From the cell containing the given text, extract its center point as [X, Y] coordinate. 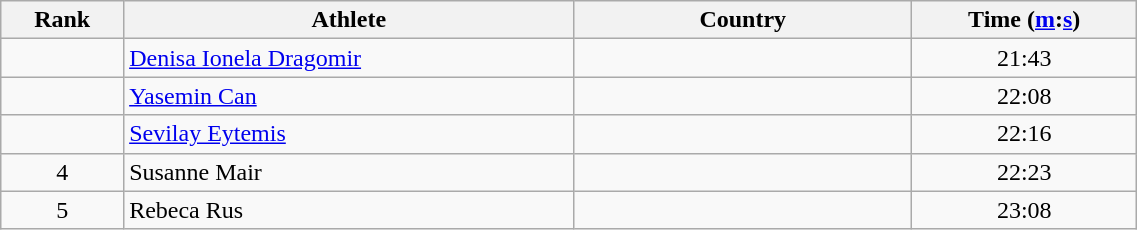
22:16 [1024, 134]
4 [62, 172]
21:43 [1024, 58]
Susanne Mair [349, 172]
22:23 [1024, 172]
Country [743, 20]
Rank [62, 20]
5 [62, 210]
Time (m:s) [1024, 20]
Yasemin Can [349, 96]
22:08 [1024, 96]
Rebeca Rus [349, 210]
Athlete [349, 20]
Denisa Ionela Dragomir [349, 58]
Sevilay Eytemis [349, 134]
23:08 [1024, 210]
